From the cell containing the given text, extract its center point as [X, Y] coordinate. 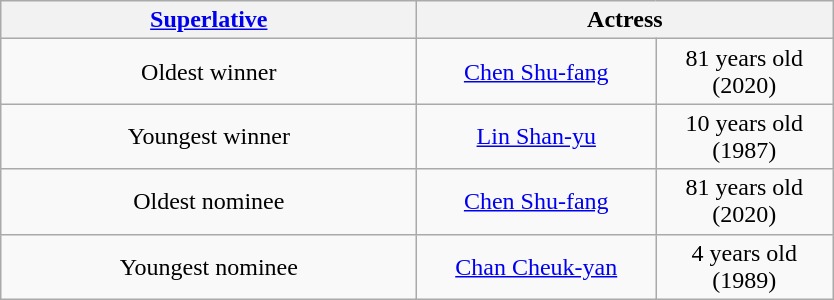
Youngest nominee [209, 266]
Lin Shan-yu [536, 136]
Superlative [209, 20]
Oldest winner [209, 72]
Chan Cheuk-yan [536, 266]
Oldest nominee [209, 202]
Actress [625, 20]
Youngest winner [209, 136]
4 years old(1989) [744, 266]
10 years old(1987) [744, 136]
